Identify which cell holds the provided text, then report its (X, Y) central coordinate. 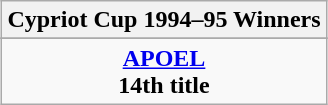
APOEL14th title (164, 72)
Cypriot Cup 1994–95 Winners (164, 20)
